For the text-containing cell, return its midpoint in [x, y] coordinate format. 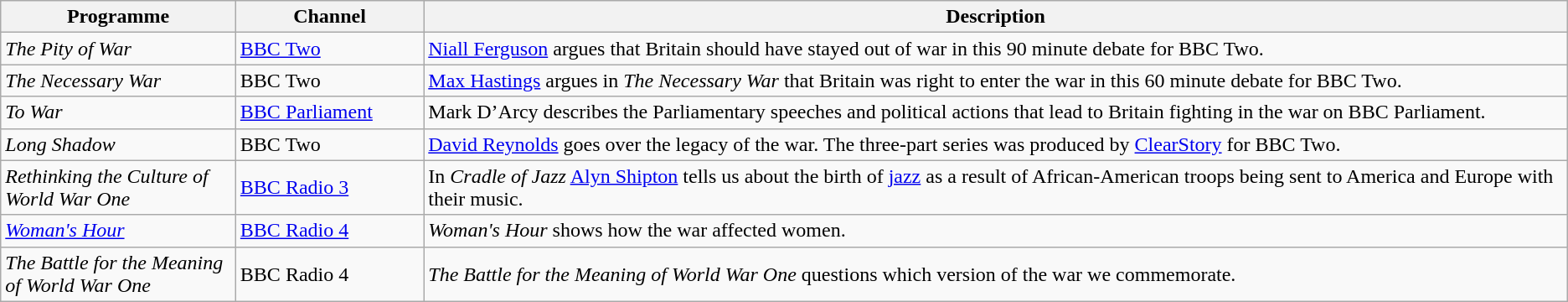
The Battle for the Meaning of World War One questions which version of the war we commemorate. [995, 273]
The Necessary War [119, 81]
To War [119, 112]
Rethinking the Culture of World War One [119, 188]
BBC Radio 3 [329, 188]
David Reynolds goes over the legacy of the war. The three-part series was produced by ClearStory for BBC Two. [995, 144]
Woman's Hour [119, 231]
The Pity of War [119, 49]
BBC Parliament [329, 112]
Woman's Hour shows how the war affected women. [995, 231]
Long Shadow [119, 144]
The Battle for the Meaning of World War One [119, 273]
Channel [329, 17]
Programme [119, 17]
Mark D’Arcy describes the Parliamentary speeches and political actions that lead to Britain fighting in the war on BBC Parliament. [995, 112]
Max Hastings argues in The Necessary War that Britain was right to enter the war in this 60 minute debate for BBC Two. [995, 81]
Niall Ferguson argues that Britain should have stayed out of war in this 90 minute debate for BBC Two. [995, 49]
Description [995, 17]
